For the text-containing cell, return its midpoint in (x, y) coordinate format. 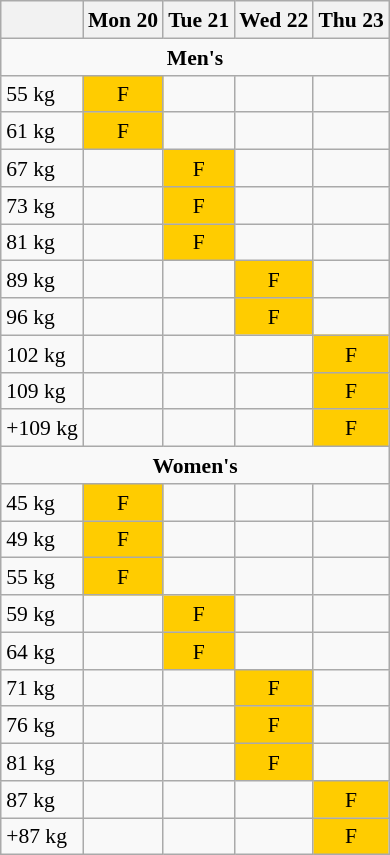
Women's (195, 464)
+109 kg (42, 428)
71 kg (42, 688)
87 kg (42, 798)
+87 kg (42, 836)
Men's (195, 56)
Thu 23 (351, 20)
109 kg (42, 390)
49 kg (42, 538)
73 kg (42, 204)
64 kg (42, 650)
102 kg (42, 354)
Mon 20 (123, 20)
61 kg (42, 130)
59 kg (42, 614)
45 kg (42, 502)
76 kg (42, 724)
89 kg (42, 280)
96 kg (42, 316)
Tue 21 (198, 20)
67 kg (42, 168)
Wed 22 (274, 20)
